Pinpoint the cell where the given text exists, returning its (x, y) midpoint coordinate. 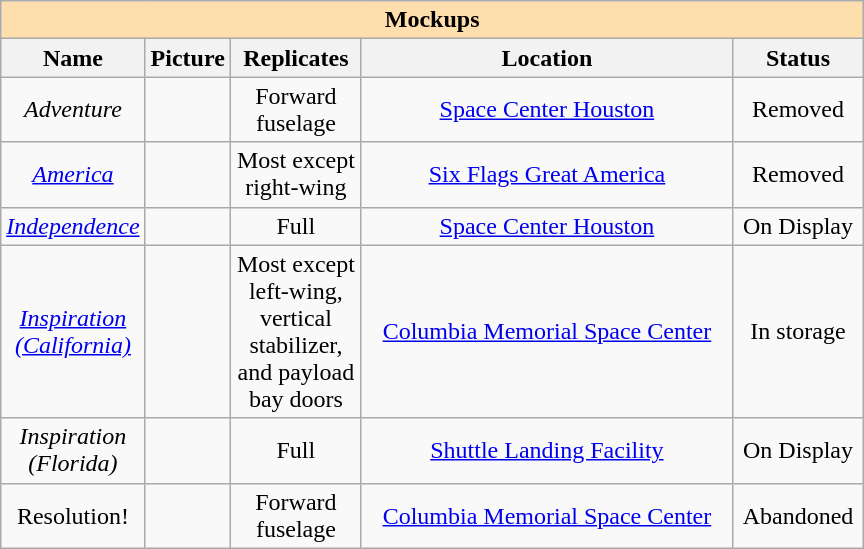
Six Flags Great America (546, 174)
Most except right-wing (296, 174)
Location (546, 58)
Inspiration (Florida) (73, 450)
America (73, 174)
Mockups (432, 20)
Shuttle Landing Facility (546, 450)
Name (73, 58)
Resolution! (73, 516)
In storage (798, 332)
Inspiration (California) (73, 332)
Replicates (296, 58)
Status (798, 58)
Independence (73, 226)
Picture (188, 58)
Adventure (73, 110)
Most except left-wing, vertical stabilizer, and payload bay doors (296, 332)
Abandoned (798, 516)
